Find where the given text appears and provide that cell's center as (x, y) coordinate. 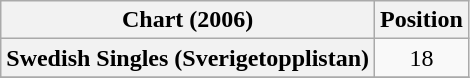
18 (422, 58)
Position (422, 20)
Chart (2006) (188, 20)
Swedish Singles (Sverigetopplistan) (188, 58)
